Scan for the cell matching the given text and deliver its [X, Y] coordinate at center. 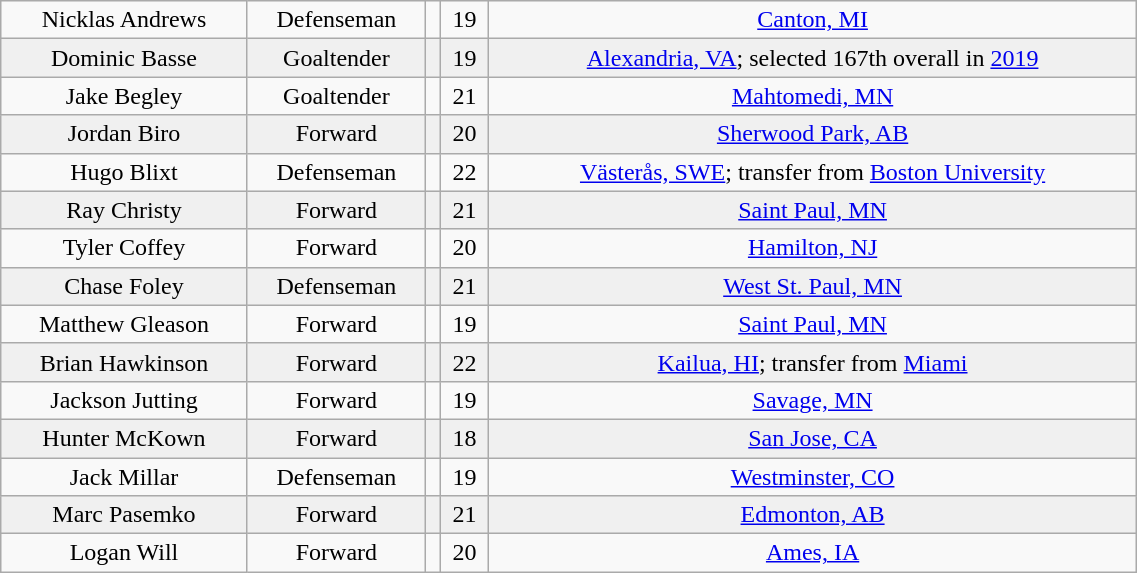
Matthew Gleason [124, 324]
Hamilton, NJ [812, 248]
Alexandria, VA; selected 167th overall in 2019 [812, 58]
Ames, IA [812, 553]
18 [465, 438]
San Jose, CA [812, 438]
Mahtomedi, MN [812, 96]
Ray Christy [124, 210]
Hugo Blixt [124, 172]
Sherwood Park, AB [812, 134]
Dominic Basse [124, 58]
Chase Foley [124, 286]
Logan Will [124, 553]
Tyler Coffey [124, 248]
Jackson Jutting [124, 400]
Kailua, HI; transfer from Miami [812, 362]
Jake Begley [124, 96]
Westminster, CO [812, 477]
Jordan Biro [124, 134]
Marc Pasemko [124, 515]
Savage, MN [812, 400]
West St. Paul, MN [812, 286]
Nicklas Andrews [124, 20]
Västerås, SWE; transfer from Boston University [812, 172]
Edmonton, AB [812, 515]
Jack Millar [124, 477]
Brian Hawkinson [124, 362]
Hunter McKown [124, 438]
Canton, MI [812, 20]
